For the text-containing cell, return its midpoint in (x, y) coordinate format. 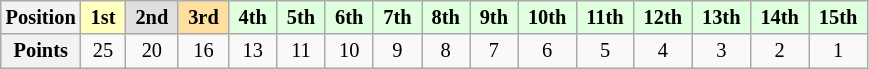
9 (397, 51)
14th (779, 17)
25 (104, 51)
12th (663, 17)
10 (349, 51)
11th (604, 17)
9th (494, 17)
13 (253, 51)
1st (104, 17)
7 (494, 51)
3 (721, 51)
15th (838, 17)
7th (397, 17)
2nd (152, 17)
20 (152, 51)
Position (41, 17)
5th (301, 17)
1 (838, 51)
4 (663, 51)
16 (203, 51)
8 (446, 51)
8th (446, 17)
3rd (203, 17)
Points (41, 51)
4th (253, 17)
6th (349, 17)
10th (547, 17)
5 (604, 51)
6 (547, 51)
11 (301, 51)
2 (779, 51)
13th (721, 17)
